Return (x, y) of the center of cell containing provided text 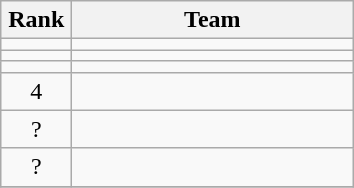
Team (212, 20)
Rank (36, 20)
4 (36, 91)
